Return the (x, y) coordinate for the center point of the cell that contains the specified text.  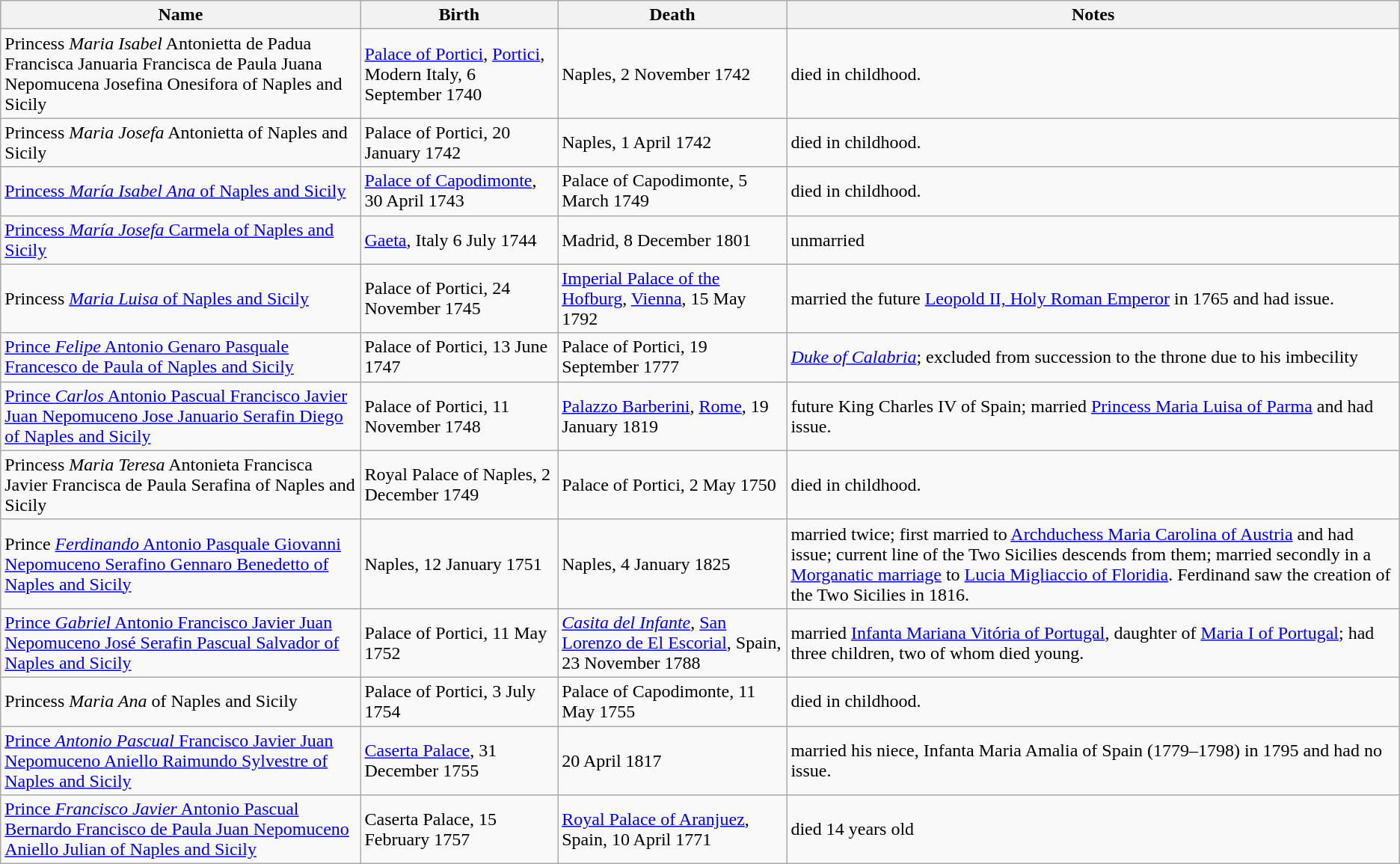
Princess María Isabel Ana of Naples and Sicily (181, 192)
Palace of Portici, 2 May 1750 (672, 485)
Notes (1093, 15)
Princess Maria Luisa of Naples and Sicily (181, 298)
Gaeta, Italy 6 July 1744 (459, 239)
Naples, 4 January 1825 (672, 564)
Royal Palace of Naples, 2 December 1749 (459, 485)
Palace of Capodimonte, 5 March 1749 (672, 192)
Princess María Josefa Carmela of Naples and Sicily (181, 239)
Palace of Portici, 19 September 1777 (672, 358)
Royal Palace of Aranjuez, Spain, 10 April 1771 (672, 830)
Prince Ferdinando Antonio Pasquale Giovanni Nepomuceno Serafino Gennaro Benedetto of Naples and Sicily (181, 564)
Birth (459, 15)
Naples, 12 January 1751 (459, 564)
unmarried (1093, 239)
married Infanta Mariana Vitória of Portugal, daughter of Maria I of Portugal; had three children, two of whom died young. (1093, 643)
Palazzo Barberini, Rome, 19 January 1819 (672, 416)
Palace of Portici, 11 May 1752 (459, 643)
Prince Felipe Antonio Genaro Pasquale Francesco de Paula of Naples and Sicily (181, 358)
Princess Maria Ana of Naples and Sicily (181, 702)
Madrid, 8 December 1801 (672, 239)
Naples, 1 April 1742 (672, 142)
Name (181, 15)
died 14 years old (1093, 830)
Prince Carlos Antonio Pascual Francisco Javier Juan Nepomuceno Jose Januario Serafin Diego of Naples and Sicily (181, 416)
Palace of Portici, 11 November 1748 (459, 416)
Palace of Portici, Portici, Modern Italy, 6 September 1740 (459, 73)
Imperial Palace of the Hofburg, Vienna, 15 May 1792 (672, 298)
Caserta Palace, 15 February 1757 (459, 830)
Palace of Portici, 3 July 1754 (459, 702)
Palace of Portici, 24 November 1745 (459, 298)
Prince Antonio Pascual Francisco Javier Juan Nepomuceno Aniello Raimundo Sylvestre of Naples and Sicily (181, 760)
Death (672, 15)
Prince Gabriel Antonio Francisco Javier Juan Nepomuceno José Serafin Pascual Salvador of Naples and Sicily (181, 643)
Duke of Calabria; excluded from succession to the throne due to his imbecility (1093, 358)
married the future Leopold II, Holy Roman Emperor in 1765 and had issue. (1093, 298)
Palace of Capodimonte, 11 May 1755 (672, 702)
Palace of Capodimonte, 30 April 1743 (459, 192)
20 April 1817 (672, 760)
Naples, 2 November 1742 (672, 73)
Palace of Portici, 13 June 1747 (459, 358)
Princess Maria Teresa Antonieta Francisca Javier Francisca de Paula Serafina of Naples and Sicily (181, 485)
Casita del Infante, San Lorenzo de El Escorial, Spain, 23 November 1788 (672, 643)
married his niece, Infanta Maria Amalia of Spain (1779–1798) in 1795 and had no issue. (1093, 760)
future King Charles IV of Spain; married Princess Maria Luisa of Parma and had issue. (1093, 416)
Princess Maria Isabel Antonietta de Padua Francisca Januaria Francisca de Paula Juana Nepomucena Josefina Onesifora of Naples and Sicily (181, 73)
Palace of Portici, 20 January 1742 (459, 142)
Prince Francisco Javier Antonio Pascual Bernardo Francisco de Paula Juan Nepomuceno Aniello Julian of Naples and Sicily (181, 830)
Caserta Palace, 31 December 1755 (459, 760)
Princess Maria Josefa Antonietta of Naples and Sicily (181, 142)
